Return the [X, Y] coordinate for the center point of the cell that contains the specified text.  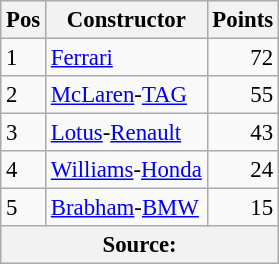
55 [242, 95]
Ferrari [127, 58]
Points [242, 20]
Lotus-Renault [127, 133]
4 [24, 170]
72 [242, 58]
Williams-Honda [127, 170]
3 [24, 133]
1 [24, 58]
Brabham-BMW [127, 208]
McLaren-TAG [127, 95]
Source: [140, 245]
15 [242, 208]
2 [24, 95]
Constructor [127, 20]
43 [242, 133]
Pos [24, 20]
5 [24, 208]
24 [242, 170]
